Extract the [X, Y] coordinate from the center of the cell holding the provided text.  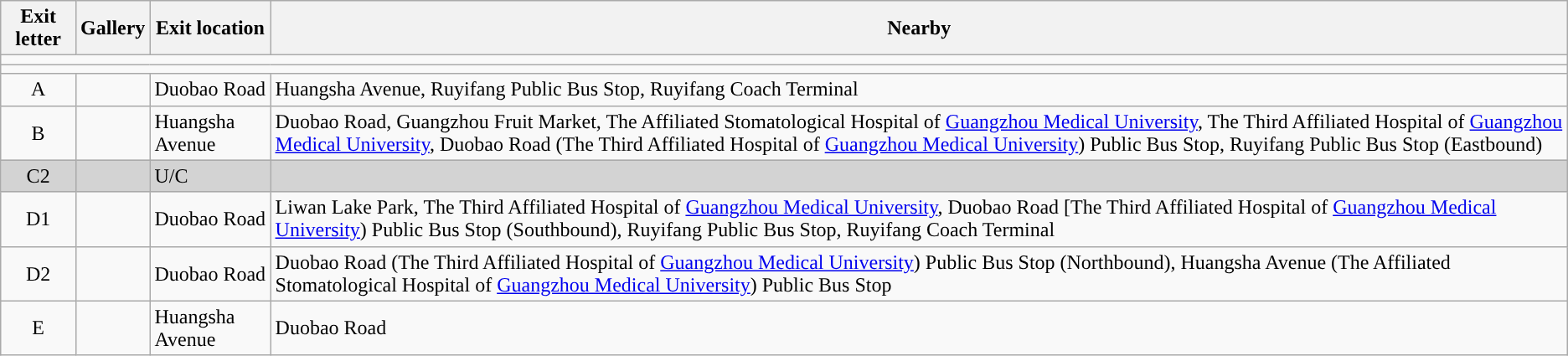
Nearby [919, 28]
U/C [210, 176]
C2 [39, 176]
Exit location [210, 28]
Gallery [113, 28]
Huangsha Avenue, Ruyifang Public Bus Stop, Ruyifang Coach Terminal [919, 90]
Exit letter [39, 28]
A [39, 90]
E [39, 328]
D2 [39, 273]
D1 [39, 219]
B [39, 132]
